Find where the given text appears and provide that cell's center as [X, Y] coordinate. 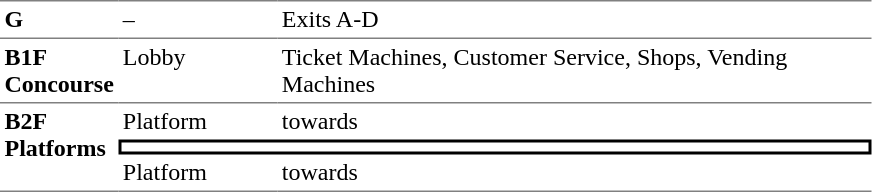
B1FConcourse [59, 71]
Ticket Machines, Customer Service, Shops, Vending Machines [574, 71]
B2FPlatforms [59, 148]
Lobby [198, 71]
– [198, 19]
G [59, 19]
Exits A-D [574, 19]
